Pinpoint the cell where the given text exists, returning its [X, Y] midpoint coordinate. 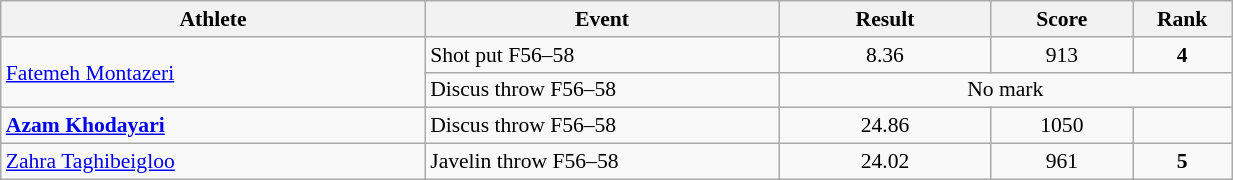
Result [885, 19]
24.86 [885, 126]
961 [1062, 162]
Event [602, 19]
Zahra Taghibeigloo [213, 162]
Javelin throw F56–58 [602, 162]
Fatemeh Montazeri [213, 72]
5 [1182, 162]
1050 [1062, 126]
Azam Khodayari [213, 126]
8.36 [885, 55]
Athlete [213, 19]
4 [1182, 55]
Score [1062, 19]
No mark [1006, 90]
Rank [1182, 19]
913 [1062, 55]
24.02 [885, 162]
Shot put F56–58 [602, 55]
